From the cell containing the given text, extract its center point as (X, Y) coordinate. 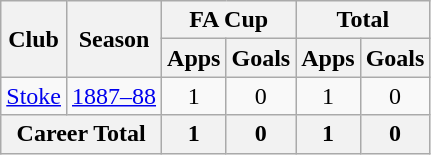
FA Cup (229, 20)
1887–88 (114, 96)
Season (114, 39)
Club (34, 39)
Total (363, 20)
Stoke (34, 96)
Career Total (82, 134)
